Locate the cell with the specified text and output its [x, y] center coordinate. 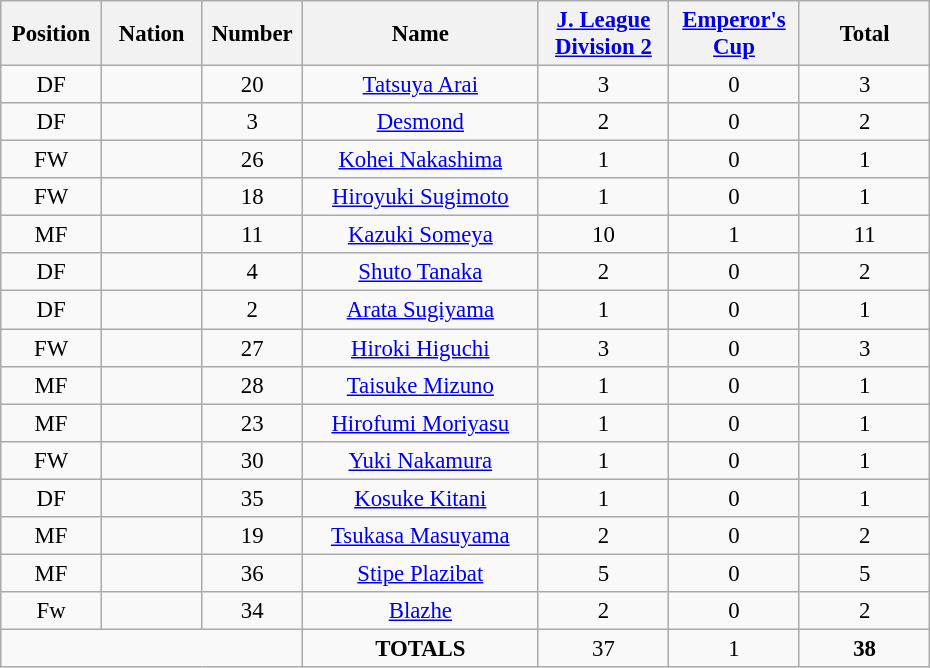
Total [864, 34]
18 [252, 197]
26 [252, 160]
Shuto Tanaka [421, 273]
Kazuki Someya [421, 235]
Desmond [421, 122]
Hiroyuki Sugimoto [421, 197]
Nation [152, 34]
10 [604, 235]
4 [252, 273]
Tsukasa Masuyama [421, 536]
34 [252, 611]
Arata Sugiyama [421, 310]
Name [421, 34]
23 [252, 423]
30 [252, 460]
Kosuke Kitani [421, 498]
36 [252, 573]
27 [252, 348]
Emperor's Cup [734, 34]
20 [252, 85]
19 [252, 536]
Kohei Nakashima [421, 160]
28 [252, 385]
37 [604, 648]
Taisuke Mizuno [421, 385]
Hirofumi Moriyasu [421, 423]
Fw [52, 611]
38 [864, 648]
Yuki Nakamura [421, 460]
35 [252, 498]
Position [52, 34]
Stipe Plazibat [421, 573]
TOTALS [421, 648]
J. League Division 2 [604, 34]
Hiroki Higuchi [421, 348]
Tatsuya Arai [421, 85]
Blazhe [421, 611]
Number [252, 34]
